Pinpoint the cell where the given text exists, returning its (X, Y) midpoint coordinate. 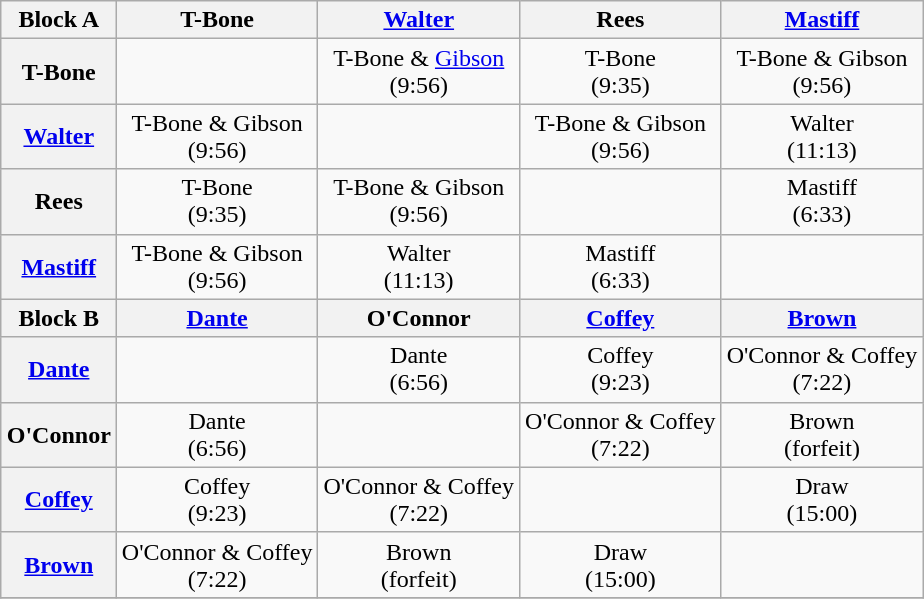
Block B (58, 318)
Block A (58, 20)
